Pinpoint the cell where the given text exists, returning its (x, y) midpoint coordinate. 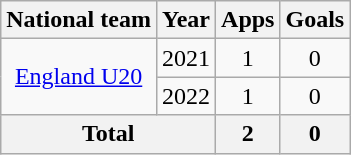
2022 (186, 96)
Total (108, 134)
Goals (315, 20)
England U20 (79, 77)
2 (248, 134)
Year (186, 20)
Apps (248, 20)
2021 (186, 58)
National team (79, 20)
